Return the [x, y] coordinate for the center point of the cell that contains the specified text.  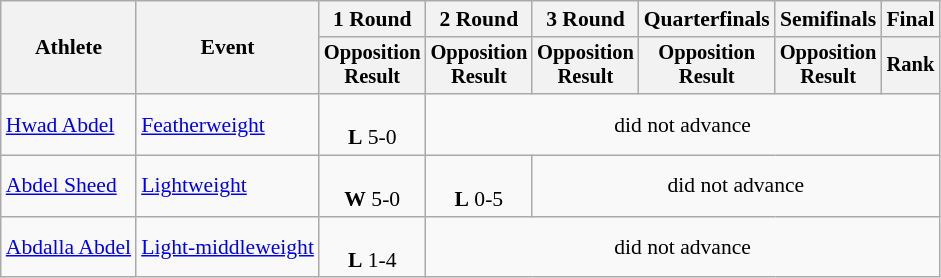
Light-middleweight [228, 248]
2 Round [480, 19]
Featherweight [228, 124]
Lightweight [228, 186]
Quarterfinals [707, 19]
Final [910, 19]
Abdalla Abdel [68, 248]
Event [228, 48]
Semifinals [828, 19]
L 1-4 [372, 248]
Abdel Sheed [68, 186]
Rank [910, 66]
1 Round [372, 19]
L 0-5 [480, 186]
Athlete [68, 48]
W 5-0 [372, 186]
Hwad Abdel [68, 124]
3 Round [586, 19]
L 5-0 [372, 124]
